Identify which cell holds the provided text, then report its [x, y] central coordinate. 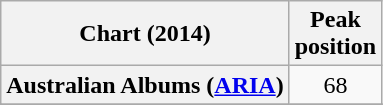
Australian Albums (ARIA) [145, 85]
Chart (2014) [145, 34]
Peakposition [335, 34]
68 [335, 85]
